Provide the [x, y] coordinate of the cell's center where the given text is located.  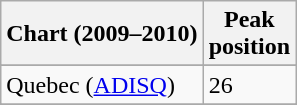
Quebec (ADISQ) [102, 85]
26 [249, 85]
Chart (2009–2010) [102, 34]
Peakposition [249, 34]
